Detect which cell encompasses the target text, then output its [x, y] center coordinate. 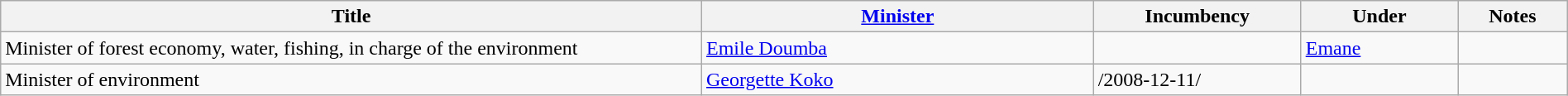
Minister [898, 17]
Incumbency [1198, 17]
Under [1379, 17]
Minister of environment [351, 79]
Title [351, 17]
/2008-12-11/ [1198, 79]
Minister of forest economy, water, fishing, in charge of the environment [351, 48]
Notes [1513, 17]
Emane [1379, 48]
Georgette Koko [898, 79]
Emile Doumba [898, 48]
